Search for the cell housing the specified text and yield its [X, Y] center coordinate. 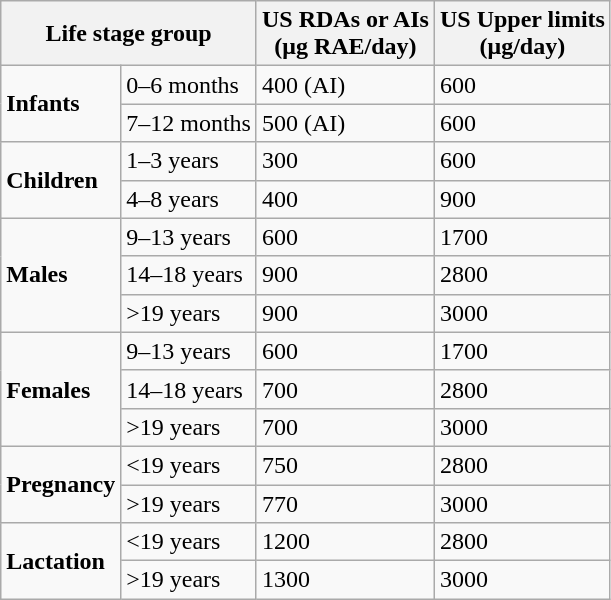
1200 [345, 542]
770 [345, 503]
US Upper limits (μg/day) [522, 34]
400 [345, 199]
300 [345, 161]
0–6 months [189, 85]
Females [61, 389]
Pregnancy [61, 484]
4–8 years [189, 199]
500 (AI) [345, 123]
750 [345, 465]
Lactation [61, 561]
1–3 years [189, 161]
Infants [61, 104]
Children [61, 180]
Males [61, 275]
Life stage group [129, 34]
US RDAs or AIs (μg RAE/day) [345, 34]
400 (AI) [345, 85]
7–12 months [189, 123]
1300 [345, 580]
